Pinpoint the cell where the given text exists, returning its [x, y] midpoint coordinate. 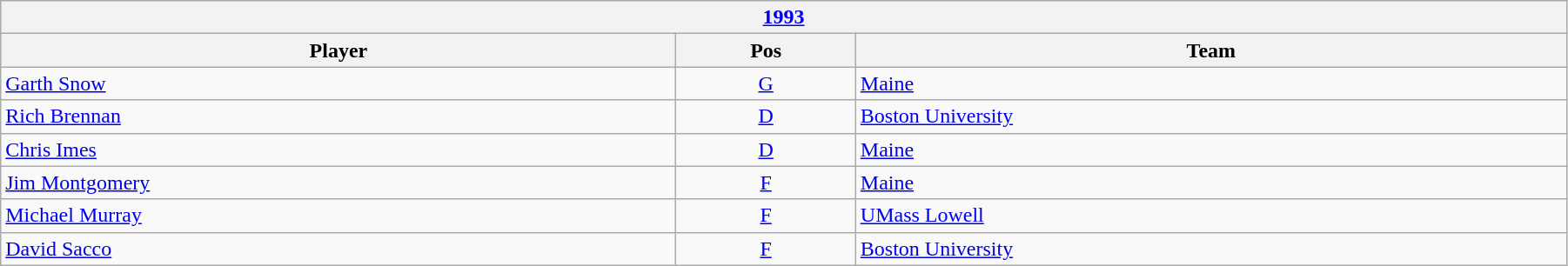
1993 [784, 17]
Michael Murray [338, 216]
Player [338, 50]
Team [1211, 50]
Jim Montgomery [338, 183]
Garth Snow [338, 83]
G [766, 83]
Rich Brennan [338, 116]
David Sacco [338, 249]
Chris Imes [338, 150]
Pos [766, 50]
UMass Lowell [1211, 216]
